Determine the [x, y] coordinate at the center of the cell enclosing the given text.  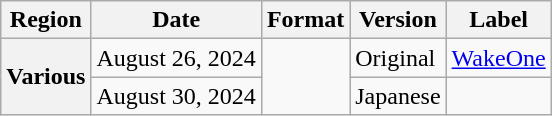
Various [46, 77]
Label [498, 20]
August 26, 2024 [176, 58]
Region [46, 20]
Format [305, 20]
August 30, 2024 [176, 96]
Version [398, 20]
Japanese [398, 96]
Original [398, 58]
Date [176, 20]
WakeOne [498, 58]
